For the text-containing cell, return its midpoint in (x, y) coordinate format. 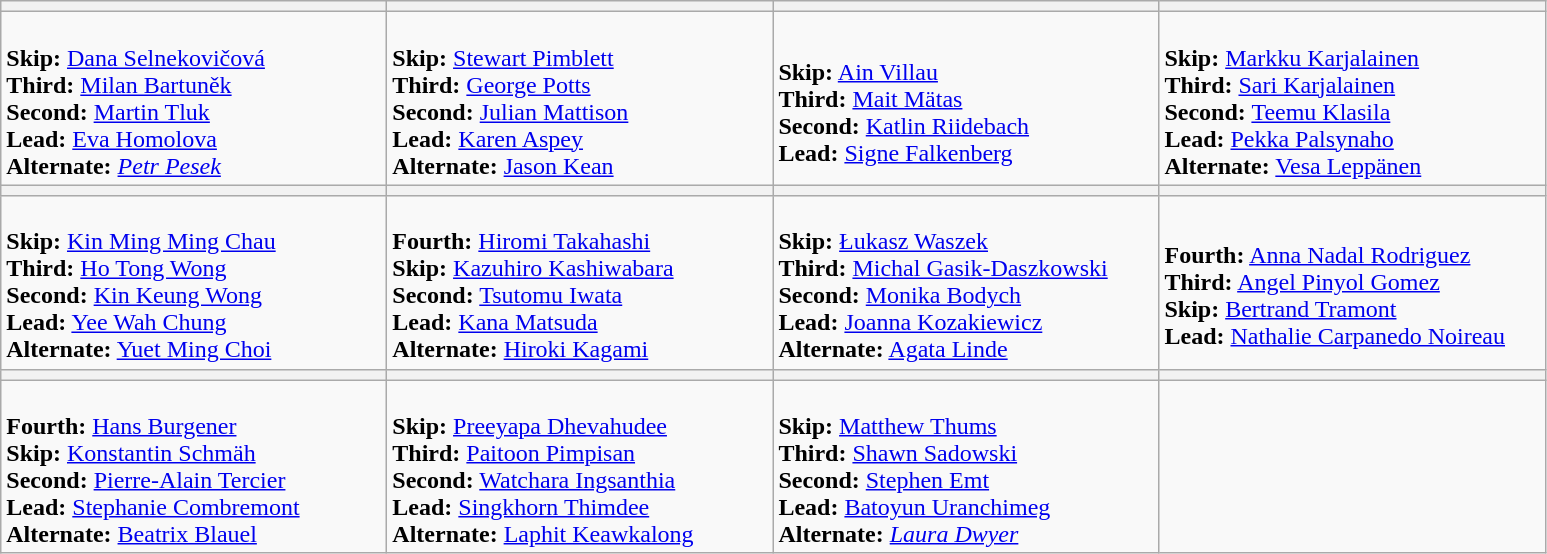
Fourth: Hans Burgener Skip: Konstantin Schmäh Second: Pierre-Alain Tercier Lead: Stephanie Combremont Alternate: Beatrix Blauel (194, 466)
Skip: Preeyapa Dhevahudee Third: Paitoon Pimpisan Second: Watchara Ingsanthia Lead: Singkhorn Thimdee Alternate: Laphit Keawkalong (580, 466)
Skip: Matthew Thums Third: Shawn Sadowski Second: Stephen Emt Lead: Batoyun Uranchimeg Alternate: Laura Dwyer (966, 466)
Skip: Łukasz Waszek Third: Michal Gasik-Daszkowski Second: Monika Bodych Lead: Joanna Kozakiewicz Alternate: Agata Linde (966, 282)
Skip: Ain Villau Third: Mait Mätas Second: Katlin Riidebach Lead: Signe Falkenberg (966, 98)
Skip: Markku Karjalainen Third: Sari Karjalainen Second: Teemu Klasila Lead: Pekka Palsynaho Alternate: Vesa Leppänen (1352, 98)
Fourth: Anna Nadal Rodriguez Third: Angel Pinyol Gomez Skip: Bertrand Tramont Lead: Nathalie Carpanedo Noireau (1352, 282)
Skip: Kin Ming Ming Chau Third: Ho Tong Wong Second: Kin Keung Wong Lead: Yee Wah Chung Alternate: Yuet Ming Choi (194, 282)
Skip: Dana Selnekovičová Third: Milan Bartuněk Second: Martin Tluk Lead: Eva Homolova Alternate: Petr Pesek (194, 98)
Fourth: Hiromi Takahashi Skip: Kazuhiro Kashiwabara Second: Tsutomu Iwata Lead: Kana Matsuda Alternate: Hiroki Kagami (580, 282)
Skip: Stewart Pimblett Third: George Potts Second: Julian Mattison Lead: Karen Aspey Alternate: Jason Kean (580, 98)
